Return (X, Y) of the center of cell containing provided text 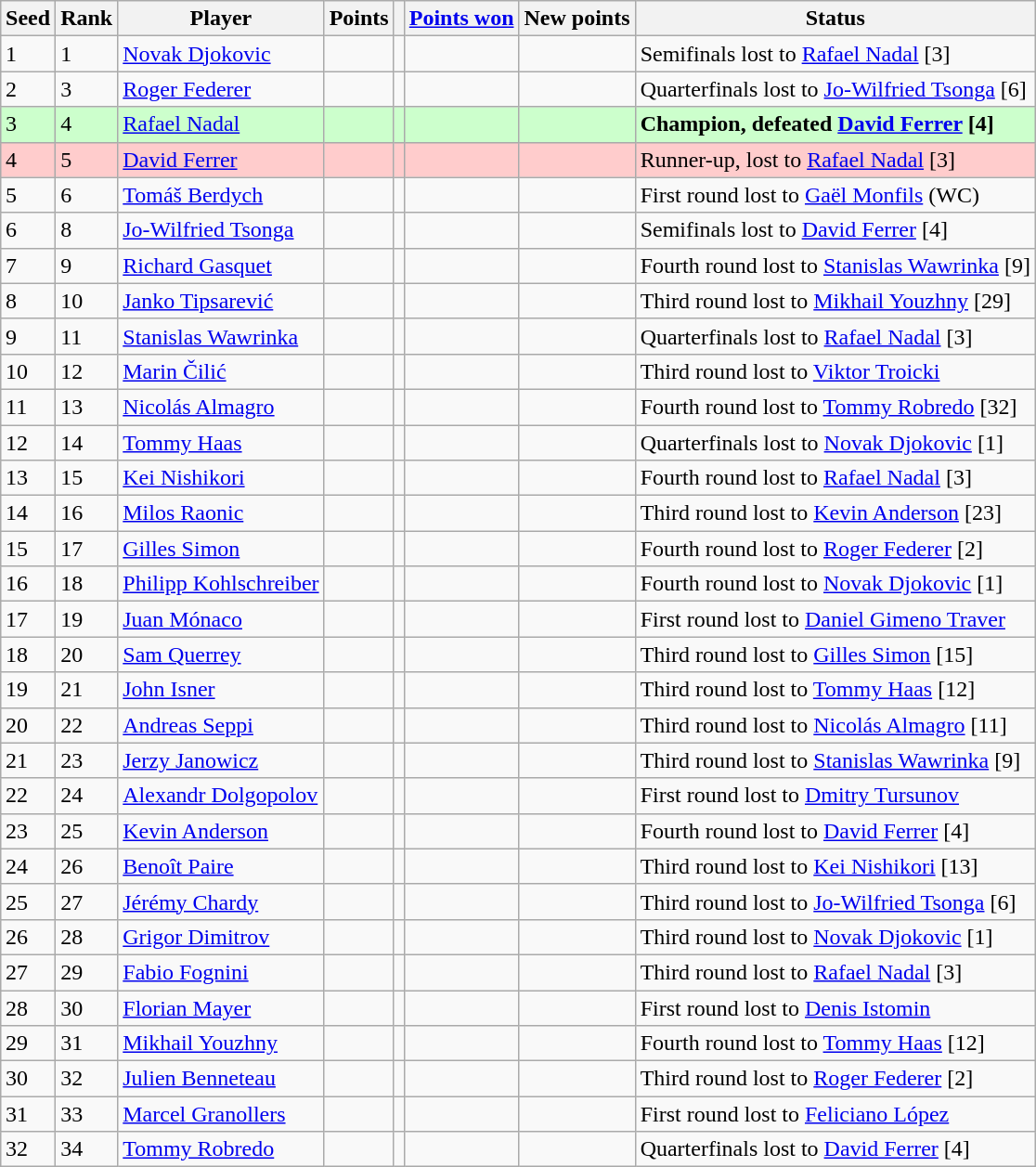
Third round lost to Viktor Troicki (835, 371)
First round lost to Dmitry Tursunov (835, 796)
Quarterfinals lost to Novak Djokovic [1] (835, 443)
Fourth round lost to Novak Djokovic [1] (835, 584)
Alexandr Dolgopolov (221, 796)
Grigor Dimitrov (221, 937)
Mikhail Youzhny (221, 1044)
Fourth round lost to Stanislas Wawrinka [9] (835, 266)
Third round lost to Tommy Haas [12] (835, 690)
Third round lost to Novak Djokovic [1] (835, 937)
Quarterfinals lost to Jo-Wilfried Tsonga [6] (835, 89)
Third round lost to Mikhail Youzhny [29] (835, 301)
David Ferrer (221, 160)
Points won (461, 19)
Third round lost to Roger Federer [2] (835, 1079)
Marin Čilić (221, 371)
Runner-up, lost to Rafael Nadal [3] (835, 160)
Fourth round lost to Tommy Haas [12] (835, 1044)
Third round lost to Stanislas Wawrinka [9] (835, 760)
Status (835, 19)
Quarterfinals lost to Rafael Nadal [3] (835, 336)
Benoît Paire (221, 866)
34 (87, 1149)
Stanislas Wawrinka (221, 336)
Jo-Wilfried Tsonga (221, 230)
Kei Nishikori (221, 478)
Julien Benneteau (221, 1079)
Marcel Granollers (221, 1114)
Fabio Fognini (221, 972)
Third round lost to Rafael Nadal [3] (835, 972)
Florian Mayer (221, 1007)
Jérémy Chardy (221, 901)
Andreas Seppi (221, 725)
Third round lost to Gilles Simon [15] (835, 655)
Semifinals lost to Rafael Nadal [3] (835, 54)
Fourth round lost to David Ferrer [4] (835, 831)
33 (87, 1114)
Quarterfinals lost to David Ferrer [4] (835, 1149)
Semifinals lost to David Ferrer [4] (835, 230)
Kevin Anderson (221, 831)
Points (358, 19)
Tommy Haas (221, 443)
Champion, defeated David Ferrer [4] (835, 124)
Juan Mónaco (221, 619)
Milos Raonic (221, 513)
Nicolás Almagro (221, 407)
Third round lost to Kevin Anderson [23] (835, 513)
Rank (87, 19)
New points (577, 19)
Tomáš Berdych (221, 195)
Tommy Robredo (221, 1149)
Philipp Kohlschreiber (221, 584)
Third round lost to Jo-Wilfried Tsonga [6] (835, 901)
John Isner (221, 690)
First round lost to Daniel Gimeno Traver (835, 619)
Sam Querrey (221, 655)
Jerzy Janowicz (221, 760)
First round lost to Denis Istomin (835, 1007)
Janko Tipsarević (221, 301)
2 (28, 89)
Novak Djokovic (221, 54)
Third round lost to Nicolás Almagro [11] (835, 725)
Rafael Nadal (221, 124)
First round lost to Gaël Monfils (WC) (835, 195)
Fourth round lost to Roger Federer [2] (835, 549)
Player (221, 19)
7 (28, 266)
First round lost to Feliciano López (835, 1114)
Gilles Simon (221, 549)
Richard Gasquet (221, 266)
Fourth round lost to Rafael Nadal [3] (835, 478)
Seed (28, 19)
Fourth round lost to Tommy Robredo [32] (835, 407)
Roger Federer (221, 89)
Third round lost to Kei Nishikori [13] (835, 866)
